Extract the [x, y] coordinate from the center of the cell holding the provided text.  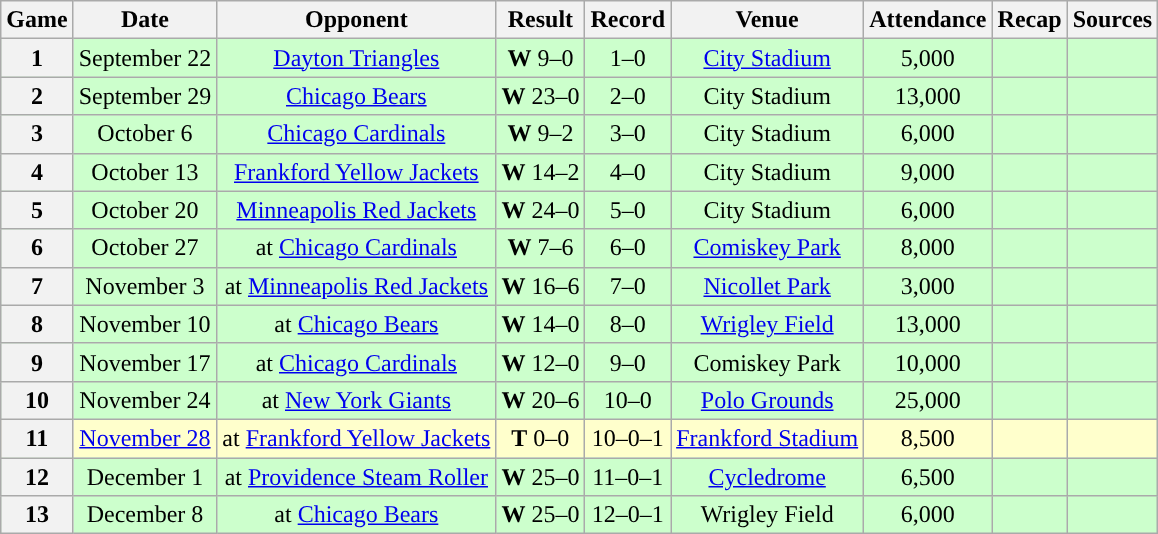
October 27 [145, 248]
November 17 [145, 362]
7 [37, 286]
8,000 [928, 248]
5–0 [628, 210]
1 [37, 58]
9–0 [628, 362]
2–0 [628, 96]
11–0–1 [628, 477]
November 24 [145, 400]
W 20–6 [540, 400]
1–0 [628, 58]
at Providence Steam Roller [356, 477]
W 12–0 [540, 362]
Result [540, 20]
Nicollet Park [768, 286]
5 [37, 210]
Recap [1030, 20]
7–0 [628, 286]
6,500 [928, 477]
W 14–2 [540, 172]
Polo Grounds [768, 400]
13 [37, 515]
November 28 [145, 438]
10–0 [628, 400]
November 10 [145, 324]
8 [37, 324]
Cycledrome [768, 477]
10,000 [928, 362]
W 9–2 [540, 134]
25,000 [928, 400]
W 24–0 [540, 210]
3 [37, 134]
8,500 [928, 438]
October 6 [145, 134]
4–0 [628, 172]
Frankford Yellow Jackets [356, 172]
October 20 [145, 210]
12–0–1 [628, 515]
8–0 [628, 324]
Record [628, 20]
9,000 [928, 172]
T 0–0 [540, 438]
6–0 [628, 248]
Attendance [928, 20]
4 [37, 172]
Game [37, 20]
September 29 [145, 96]
9 [37, 362]
October 13 [145, 172]
November 3 [145, 286]
at Frankford Yellow Jackets [356, 438]
3–0 [628, 134]
Chicago Bears [356, 96]
5,000 [928, 58]
6 [37, 248]
at Minneapolis Red Jackets [356, 286]
2 [37, 96]
at New York Giants [356, 400]
December 8 [145, 515]
W 9–0 [540, 58]
3,000 [928, 286]
W 14–0 [540, 324]
Dayton Triangles [356, 58]
Opponent [356, 20]
December 1 [145, 477]
Frankford Stadium [768, 438]
12 [37, 477]
September 22 [145, 58]
10–0–1 [628, 438]
11 [37, 438]
W 16–6 [540, 286]
Date [145, 20]
Sources [1112, 20]
Venue [768, 20]
Minneapolis Red Jackets [356, 210]
Chicago Cardinals [356, 134]
W 7–6 [540, 248]
W 23–0 [540, 96]
10 [37, 400]
